Scan for the cell matching the given text and deliver its [X, Y] coordinate at center. 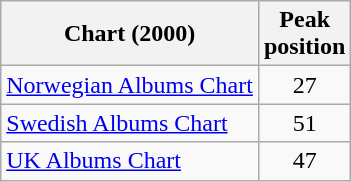
Chart (2000) [130, 34]
Norwegian Albums Chart [130, 85]
Swedish Albums Chart [130, 123]
Peakposition [304, 34]
51 [304, 123]
27 [304, 85]
UK Albums Chart [130, 161]
47 [304, 161]
